Return the [x, y] coordinate for the center point of the cell that contains the specified text.  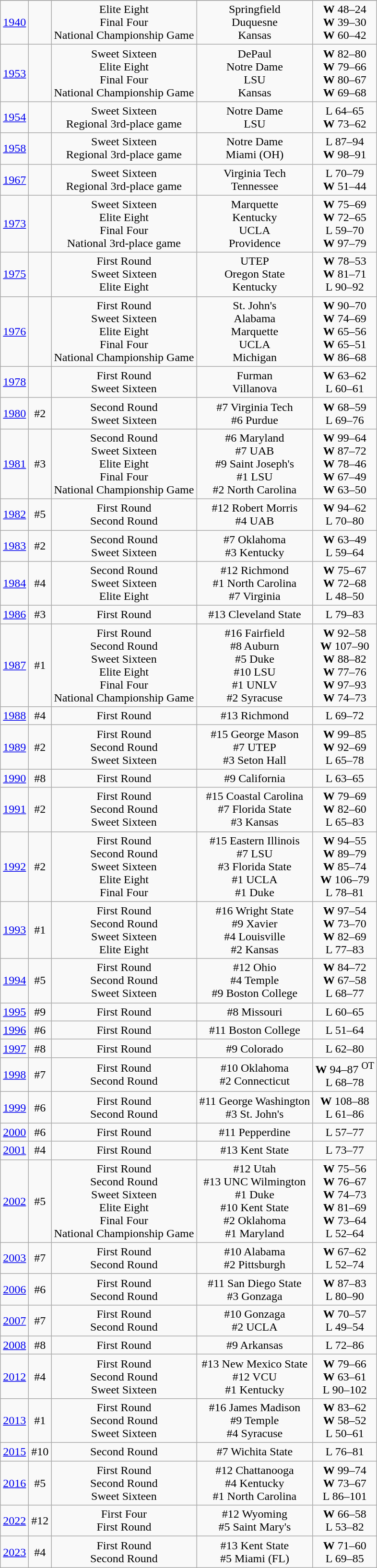
1973 [14, 223]
W 67–62L 52–74 [345, 1258]
W 71–60 L 69–85 [345, 1552]
1999 [14, 1108]
1967 [14, 179]
W 94–62L 70–80 [345, 514]
W 75–67W 72–68L 48–50 [345, 584]
2013 [14, 1420]
#16 Wright State#9 Xavier#4 Louisville#2 Kansas [255, 930]
#15 George Mason#7 UTEP#3 Seton Hall [255, 747]
W 94–55W 89–79W 85–74W 106–79L 78–81 [345, 866]
L 64–65W 73–62 [345, 117]
#11 Boston College [255, 1030]
Sweet SixteenElite EightFinal FourNational Championship Game [124, 73]
2012 [14, 1376]
#10 [40, 1452]
1983 [14, 546]
1990 [14, 778]
#16 Fairfield#8 Auburn#5 Duke#10 LSU#1 UNLV#2 Syracuse [255, 666]
#13 Kent State#5 Miami (FL) [255, 1552]
W 82–80W 79–66W 80–67W 69–68 [345, 73]
L 87–94W 98–91 [345, 149]
#12 Robert Morris#4 UAB [255, 514]
W 94–87 OTL 68–78 [345, 1075]
#10 Gonzaga#2 UCLA [255, 1321]
L 73–77 [345, 1150]
#15 Coastal Carolina#7 Florida State#3 Kansas [255, 809]
#12 Utah#13 UNC Wilmington#1 Duke#10 Kent State#2 Oklahoma#1 Maryland [255, 1201]
#13 Richmond [255, 716]
DePaulNotre DameLSUKansas [255, 73]
2003 [14, 1258]
1987 [14, 666]
#13 Cleveland State [255, 615]
W 48–24W 39–30W 60–42 [345, 23]
Notre DameMiami (OH) [255, 149]
Second RoundSweet SixteenElite EightFinal FourNational Championship Game [124, 464]
#9 California [255, 778]
W 99–64W 87–72W 78–46W 67–49W 63–50 [345, 464]
W 75–56W 76–67W 74–73W 81–69W 73–64L 52–64 [345, 1201]
Elite EightFinal FourNational Championship Game [124, 23]
1954 [14, 117]
First RoundSweet SixteenElite EightFinal FourNational Championship Game [124, 331]
1989 [14, 747]
W 79–69W 82–60L 65–83 [345, 809]
2006 [14, 1289]
1978 [14, 382]
#9 [40, 1012]
W 63–62L 60–61 [345, 382]
1980 [14, 413]
L 60–65 [345, 1012]
W 97–54W 73–70W 82–69L 77–83 [345, 930]
St. John'sAlabamaMarquetteUCLAMichigan [255, 331]
2016 [14, 1483]
#10 Oklahoma#2 Connecticut [255, 1075]
1995 [14, 1012]
#13 New Mexico State#12 VCU#1 Kentucky [255, 1376]
1940 [14, 23]
#12 [40, 1521]
Second Round [124, 1452]
#11 Pepperdine [255, 1132]
1975 [14, 274]
#9 Colorado [255, 1048]
L 51–64 [345, 1030]
W 70–57L 49–54 [345, 1321]
First RoundSweet SixteenElite Eight [124, 274]
1953 [14, 73]
W 83–62W 58–52L 50–61 [345, 1420]
2002 [14, 1201]
#16 James Madison#9 Temple#4 Syracuse [255, 1420]
MarquetteKentuckyUCLAProvidence [255, 223]
L 70–79W 51–44 [345, 179]
1993 [14, 930]
2022 [14, 1521]
L 79–83 [345, 615]
2023 [14, 1552]
W 75–69W 72–65L 59–70W 97–79 [345, 223]
W 87–83L 80–90 [345, 1289]
#13 Kent State [255, 1150]
W 99–85W 92–69L 65–78 [345, 747]
1992 [14, 866]
Notre DameLSU [255, 117]
L 69–72 [345, 716]
2008 [14, 1345]
W 99–74W 73–67L 86–101 [345, 1483]
W 84–72W 67–58L 68–77 [345, 981]
#7 Virginia Tech#6 Purdue [255, 413]
1976 [14, 331]
Second RoundSweet SixteenElite Eight [124, 584]
#12 Chattanooga#4 Kentucky#1 North Carolina [255, 1483]
1997 [14, 1048]
Virginia TechTennessee [255, 179]
1984 [14, 584]
#7 Oklahoma#3 Kentucky [255, 546]
L 57–77 [345, 1132]
#12 Ohio#4 Temple#9 Boston College [255, 981]
FurmanVillanova [255, 382]
2000 [14, 1132]
#15 Eastern Illinois#7 LSU#3 Florida State#1 UCLA#1 Duke [255, 866]
UTEPOregon StateKentucky [255, 274]
1988 [14, 716]
L 62–80 [345, 1048]
First RoundSweet Sixteen [124, 382]
W 63–49L 59–64 [345, 546]
2007 [14, 1321]
L 76–81 [345, 1452]
#6 Maryland#7 UAB#9 Saint Joseph's#1 LSU#2 North Carolina [255, 464]
#7 Wichita State [255, 1452]
#12 Wyoming #5 Saint Mary's [255, 1521]
1981 [14, 464]
First RoundSecond RoundSweet SixteenElite EightFinal Four [124, 866]
1998 [14, 1075]
SpringfieldDuquesneKansas [255, 23]
1982 [14, 514]
1991 [14, 809]
#11 San Diego State#3 Gonzaga [255, 1289]
#10 Alabama#2 Pittsburgh [255, 1258]
W 108–88L 61–86 [345, 1108]
W 90–70W 74–69W 65–56W 65–51W 86–68 [345, 331]
1996 [14, 1030]
1958 [14, 149]
W 79–66W 63–61L 90–102 [345, 1376]
First RoundSecond RoundSweet SixteenElite Eight [124, 930]
L 63–65 [345, 778]
#8 Missouri [255, 1012]
2015 [14, 1452]
First FourFirst Round [124, 1521]
W 68–59L 69–76 [345, 413]
L 72–86 [345, 1345]
W 92–58W 107–90W 88–82W 77–76W 97–93W 74–73 [345, 666]
1994 [14, 981]
1986 [14, 615]
2001 [14, 1150]
W 78–53W 81–71L 90–92 [345, 274]
W 66–58L 53–82 [345, 1521]
#11 George Washington#3 St. John's [255, 1108]
#9 Arkansas [255, 1345]
Sweet SixteenElite EightFinal FourNational 3rd-place game [124, 223]
#12 Richmond#1 North Carolina#7 Virginia [255, 584]
